Determine the [X, Y] coordinate at the center of the cell enclosing the given text.  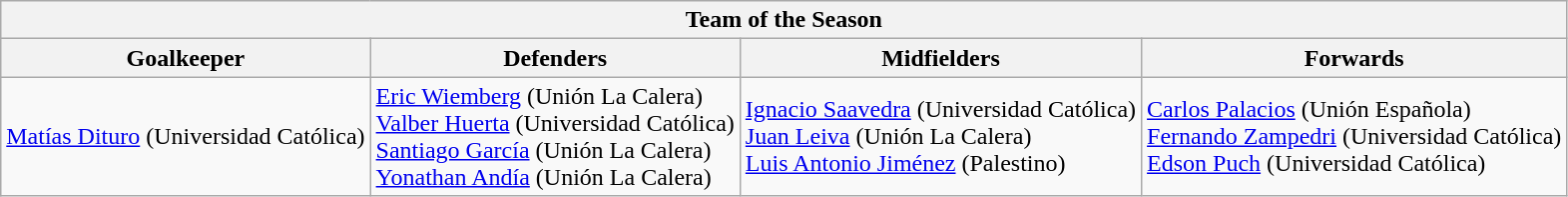
Midfielders [940, 58]
Ignacio Saavedra (Universidad Católica) Juan Leiva (Unión La Calera) Luis Antonio Jiménez (Palestino) [940, 136]
Team of the Season [784, 20]
Carlos Palacios (Unión Española) Fernando Zampedri (Universidad Católica) Edson Puch (Universidad Católica) [1354, 136]
Goalkeeper [186, 58]
Defenders [555, 58]
Forwards [1354, 58]
Eric Wiemberg (Unión La Calera) Valber Huerta (Universidad Católica) Santiago García (Unión La Calera) Yonathan Andía (Unión La Calera) [555, 136]
Matías Dituro (Universidad Católica) [186, 136]
